Return the (X, Y) coordinate for the center point of the cell that contains the specified text.  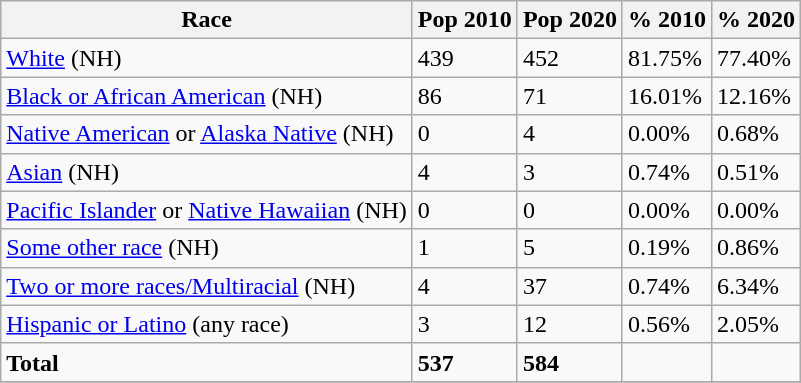
Pop 2010 (464, 20)
Black or African American (NH) (207, 96)
16.01% (666, 96)
% 2010 (666, 20)
Hispanic or Latino (any race) (207, 324)
Total (207, 362)
Two or more races/Multiracial (NH) (207, 286)
Race (207, 20)
0.19% (666, 248)
0.86% (756, 248)
% 2020 (756, 20)
77.40% (756, 58)
537 (464, 362)
Asian (NH) (207, 172)
0.56% (666, 324)
584 (570, 362)
0.68% (756, 134)
Pacific Islander or Native Hawaiian (NH) (207, 210)
2.05% (756, 324)
81.75% (666, 58)
37 (570, 286)
71 (570, 96)
Some other race (NH) (207, 248)
1 (464, 248)
5 (570, 248)
86 (464, 96)
439 (464, 58)
12.16% (756, 96)
White (NH) (207, 58)
Native American or Alaska Native (NH) (207, 134)
Pop 2020 (570, 20)
0.51% (756, 172)
6.34% (756, 286)
452 (570, 58)
12 (570, 324)
